From the cell containing the given text, extract its center point as [X, Y] coordinate. 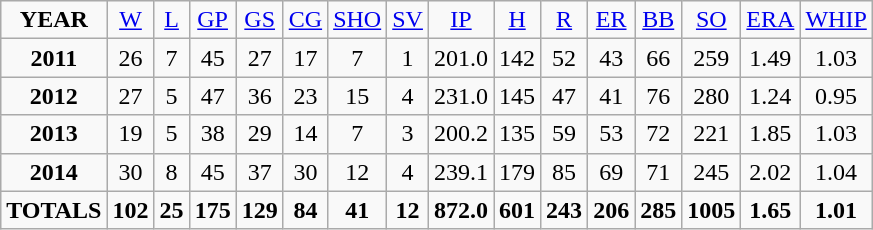
SO [712, 20]
R [564, 20]
872.0 [460, 210]
85 [564, 172]
72 [658, 134]
1.65 [770, 210]
59 [564, 134]
280 [712, 96]
8 [172, 172]
1005 [712, 210]
IP [460, 20]
69 [612, 172]
142 [518, 58]
26 [130, 58]
ERA [770, 20]
WHIP [836, 20]
259 [712, 58]
23 [305, 96]
YEAR [54, 20]
BB [658, 20]
2011 [54, 58]
36 [260, 96]
SHO [358, 20]
29 [260, 134]
206 [612, 210]
37 [260, 172]
221 [712, 134]
245 [712, 172]
53 [612, 134]
102 [130, 210]
179 [518, 172]
15 [358, 96]
84 [305, 210]
CG [305, 20]
285 [658, 210]
2013 [54, 134]
2012 [54, 96]
19 [130, 134]
3 [408, 134]
129 [260, 210]
GS [260, 20]
ER [612, 20]
231.0 [460, 96]
52 [564, 58]
601 [518, 210]
GP [212, 20]
201.0 [460, 58]
H [518, 20]
0.95 [836, 96]
200.2 [460, 134]
TOTALS [54, 210]
L [172, 20]
14 [305, 134]
W [130, 20]
1 [408, 58]
2014 [54, 172]
SV [408, 20]
17 [305, 58]
38 [212, 134]
43 [612, 58]
1.01 [836, 210]
76 [658, 96]
66 [658, 58]
243 [564, 210]
145 [518, 96]
1.24 [770, 96]
135 [518, 134]
239.1 [460, 172]
1.04 [836, 172]
71 [658, 172]
1.85 [770, 134]
1.49 [770, 58]
175 [212, 210]
2.02 [770, 172]
25 [172, 210]
